For the text-containing cell, return its midpoint in (X, Y) coordinate format. 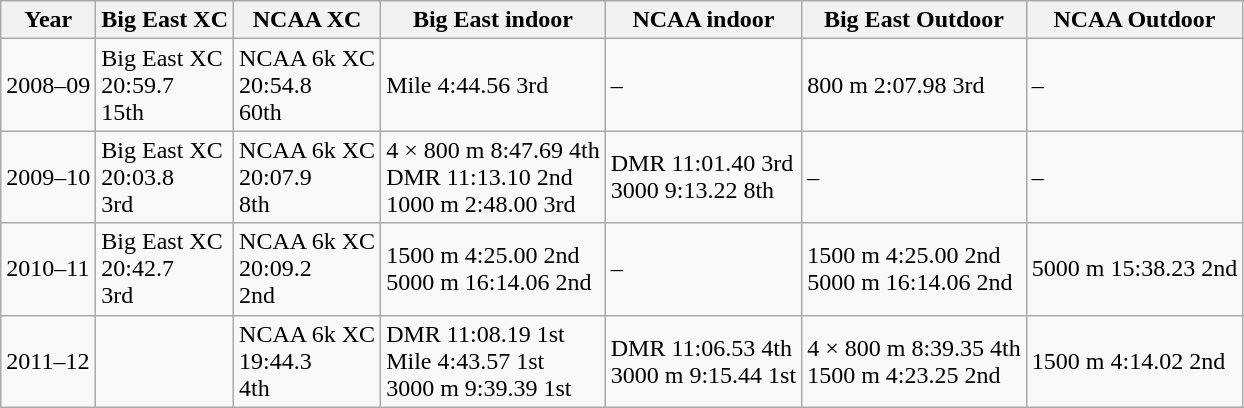
2009–10 (48, 177)
NCAA 6k XC 19:44.3 4th (308, 361)
NCAA Outdoor (1134, 20)
DMR 11:01.40 3rd 3000 9:13.22 8th (703, 177)
1500 m 4:14.02 2nd (1134, 361)
4 × 800 m 8:47.69 4th DMR 11:13.10 2nd 1000 m 2:48.00 3rd (494, 177)
NCAA 6k XC 20:09.2 2nd (308, 269)
Big East XC (165, 20)
NCAA 6k XC 20:54.8 60th (308, 85)
DMR 11:06.53 4th 3000 m 9:15.44 1st (703, 361)
Big East XC 20:42.7 3rd (165, 269)
NCAA indoor (703, 20)
5000 m 15:38.23 2nd (1134, 269)
800 m 2:07.98 3rd (914, 85)
2011–12 (48, 361)
Mile 4:44.56 3rd (494, 85)
2008–09 (48, 85)
Big East Outdoor (914, 20)
Big East XC 20:03.8 3rd (165, 177)
NCAA 6k XC 20:07.9 8th (308, 177)
Big East XC 20:59.7 15th (165, 85)
4 × 800 m 8:39.35 4th 1500 m 4:23.25 2nd (914, 361)
Big East indoor (494, 20)
2010–11 (48, 269)
DMR 11:08.19 1st Mile 4:43.57 1st 3000 m 9:39.39 1st (494, 361)
NCAA XC (308, 20)
Year (48, 20)
